Scan for the cell matching the given text and deliver its (X, Y) coordinate at center. 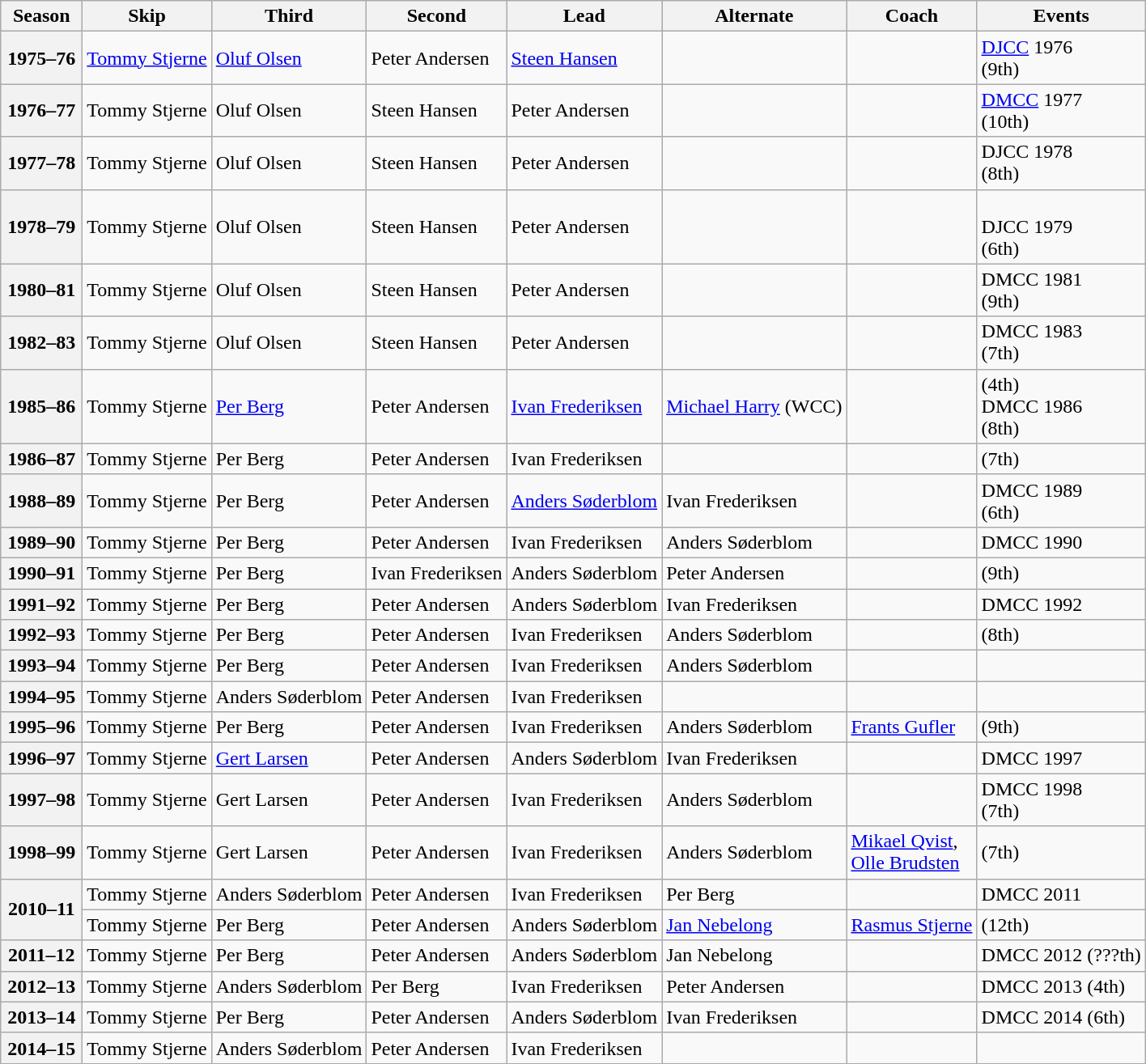
DMCC 1998 (7th) (1061, 799)
DMCC 1983 (7th) (1061, 343)
(12th) (1061, 925)
Rasmus Stjerne (911, 925)
DMCC 1990 (1061, 542)
DMCC 1981 (9th) (1061, 290)
DJCC 1978 (8th) (1061, 163)
1993–94 (42, 666)
DMCC 1992 (1061, 604)
Second (437, 16)
Season (42, 16)
1980–81 (42, 290)
Third (289, 16)
2011–12 (42, 956)
1997–98 (42, 799)
2013–14 (42, 1017)
1986–87 (42, 459)
(4th)DMCC 1986 (8th) (1061, 406)
DMCC 1977 (10th) (1061, 110)
Mikael Qvist,Olle Brudsten (911, 853)
Skip (147, 16)
Alternate (754, 16)
1982–83 (42, 343)
1991–92 (42, 604)
1977–78 (42, 163)
DMCC 2013 (4th) (1061, 986)
Michael Harry (WCC) (754, 406)
2012–13 (42, 986)
1988–89 (42, 500)
(8th) (1061, 635)
2014–15 (42, 1048)
Events (1061, 16)
DJCC 1979 (6th) (1061, 227)
1998–99 (42, 853)
1978–79 (42, 227)
DMCC 1997 (1061, 758)
1996–97 (42, 758)
DMCC 2012 (???th) (1061, 956)
DJCC 1976 (9th) (1061, 58)
1994–95 (42, 697)
2010–11 (42, 909)
1992–93 (42, 635)
1989–90 (42, 542)
DMCC 2014 (6th) (1061, 1017)
Lead (584, 16)
DMCC 1989 (6th) (1061, 500)
Coach (911, 16)
1990–91 (42, 573)
1975–76 (42, 58)
DMCC 2011 (1061, 894)
1976–77 (42, 110)
1995–96 (42, 727)
Frants Gufler (911, 727)
1985–86 (42, 406)
